Find where the given text appears and provide that cell's center as [X, Y] coordinate. 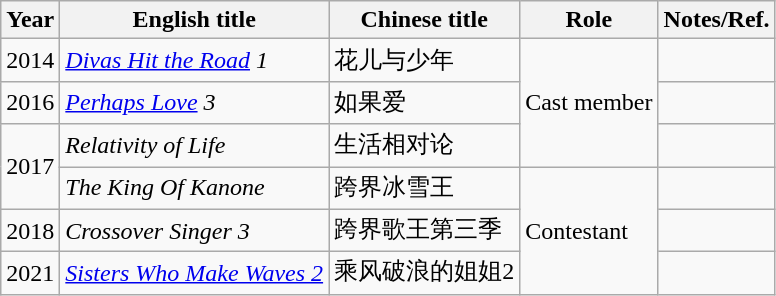
Notes/Ref. [716, 20]
Divas Hit the Road 1 [194, 60]
Sisters Who Make Waves 2 [194, 274]
乘风破浪的姐姐2 [424, 274]
Year [30, 20]
2021 [30, 274]
生活相对论 [424, 146]
如果爱 [424, 102]
2018 [30, 230]
花儿与少年 [424, 60]
Role [589, 20]
2017 [30, 166]
English title [194, 20]
跨界歌王第三季 [424, 230]
The King Of Kanone [194, 188]
Perhaps Love 3 [194, 102]
2014 [30, 60]
Chinese title [424, 20]
2016 [30, 102]
Contestant [589, 230]
跨界冰雪王 [424, 188]
Relativity of Life [194, 146]
Cast member [589, 103]
Crossover Singer 3 [194, 230]
